Capture the cell that displays the provided text and extract its [x, y] central coordinate. 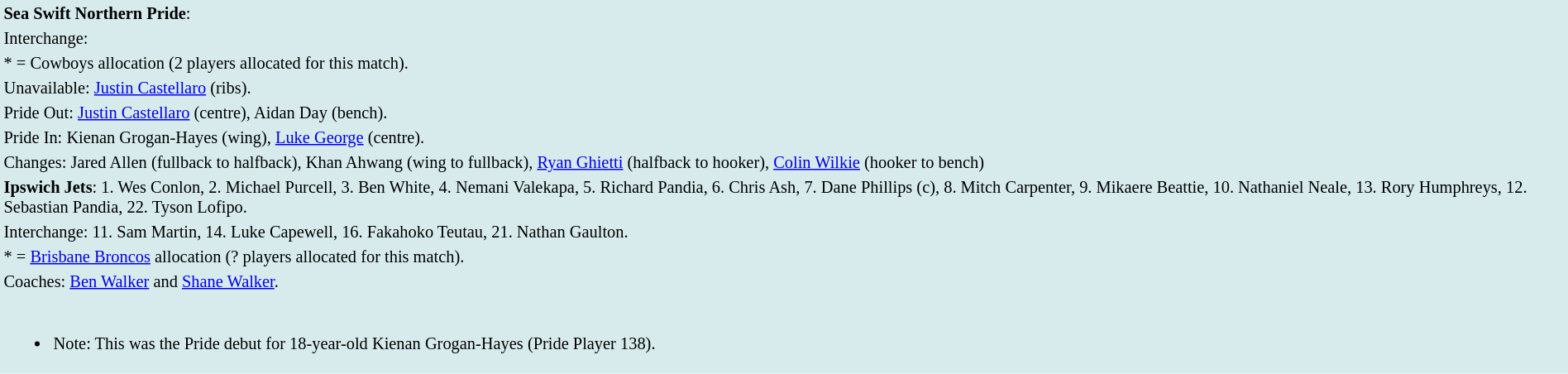
Note: This was the Pride debut for 18-year-old Kienan Grogan-Hayes (Pride Player 138). [784, 333]
Sea Swift Northern Pride: [784, 13]
* = Brisbane Broncos allocation (? players allocated for this match). [784, 257]
Pride In: Kienan Grogan-Hayes (wing), Luke George (centre). [784, 137]
Changes: Jared Allen (fullback to halfback), Khan Ahwang (wing to fullback), Ryan Ghietti (halfback to hooker), Colin Wilkie (hooker to bench) [784, 162]
Interchange: [784, 38]
* = Cowboys allocation (2 players allocated for this match). [784, 63]
Coaches: Ben Walker and Shane Walker. [784, 281]
Unavailable: Justin Castellaro (ribs). [784, 88]
Pride Out: Justin Castellaro (centre), Aidan Day (bench). [784, 113]
Interchange: 11. Sam Martin, 14. Luke Capewell, 16. Fakahoko Teutau, 21. Nathan Gaulton. [784, 232]
